Search for the cell housing the specified text and yield its (X, Y) center coordinate. 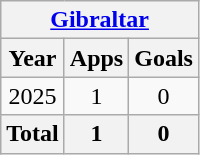
Goals (164, 58)
Year (33, 58)
Apps (96, 58)
2025 (33, 96)
Gibraltar (100, 20)
Total (33, 134)
